Detect which cell encompasses the target text, then output its (X, Y) center coordinate. 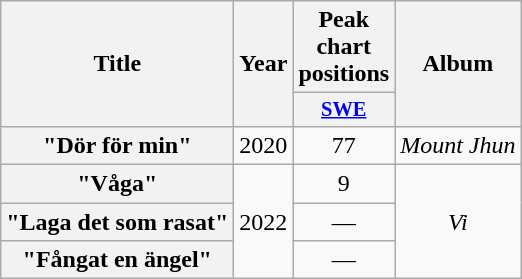
Year (264, 64)
"Våga" (118, 184)
Mount Jhun (458, 145)
"Laga det som rasat" (118, 222)
SWE (344, 110)
Title (118, 64)
"Fångat en ängel" (118, 260)
2022 (264, 222)
Peak chart positions (344, 47)
Vi (458, 222)
2020 (264, 145)
77 (344, 145)
9 (344, 184)
Album (458, 64)
"Dör för min" (118, 145)
